Provide the [X, Y] coordinate of the cell's center where the given text is located.  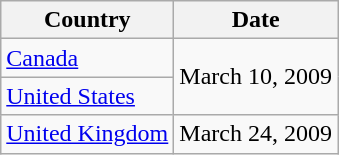
Canada [88, 58]
March 24, 2009 [256, 134]
March 10, 2009 [256, 77]
Country [88, 20]
Date [256, 20]
United States [88, 96]
United Kingdom [88, 134]
